Return the [X, Y] coordinate for the center point of the cell that contains the specified text.  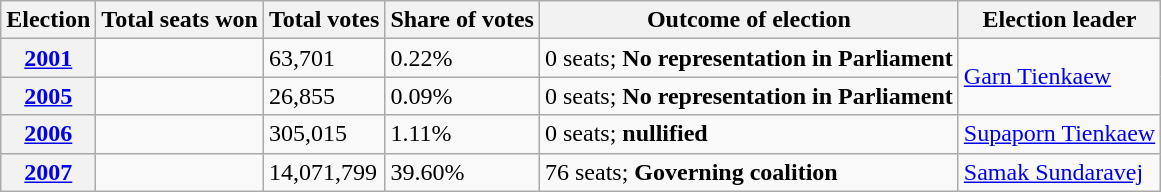
Garn Tienkaew [1059, 77]
2001 [48, 58]
0 seats; nullified [748, 134]
63,701 [324, 58]
Share of votes [462, 20]
39.60% [462, 172]
Election [48, 20]
76 seats; Governing coalition [748, 172]
2007 [48, 172]
Outcome of election [748, 20]
Total votes [324, 20]
2005 [48, 96]
0.22% [462, 58]
Samak Sundaravej [1059, 172]
Supaporn Tienkaew [1059, 134]
1.11% [462, 134]
Total seats won [180, 20]
14,071,799 [324, 172]
26,855 [324, 96]
0.09% [462, 96]
305,015 [324, 134]
2006 [48, 134]
Election leader [1059, 20]
